Determine the [X, Y] coordinate at the center of the cell enclosing the given text.  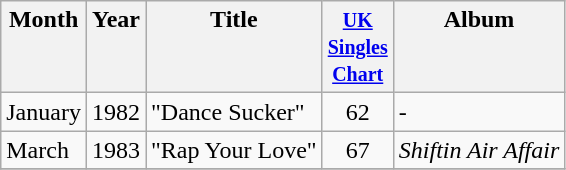
UK Singles Chart [358, 47]
62 [358, 112]
1982 [116, 112]
"Dance Sucker" [234, 112]
Month [44, 47]
67 [358, 150]
Title [234, 47]
"Rap Your Love" [234, 150]
Year [116, 47]
- [479, 112]
Shiftin Air Affair [479, 150]
1983 [116, 150]
January [44, 112]
Album [479, 47]
March [44, 150]
